Identify which cell holds the provided text, then report its [X, Y] central coordinate. 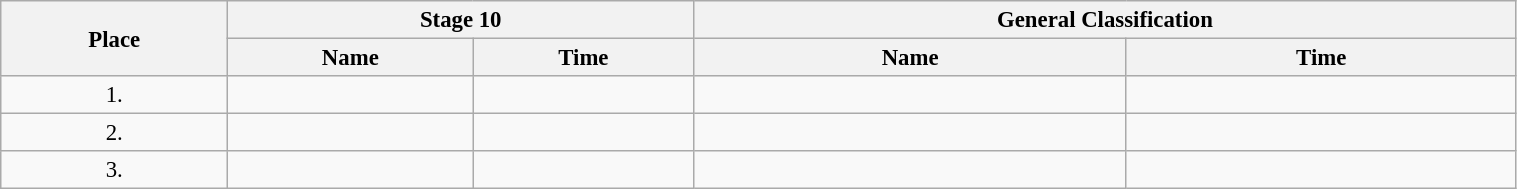
General Classification [1105, 20]
2. [114, 133]
Place [114, 38]
3. [114, 170]
1. [114, 95]
Stage 10 [461, 20]
